Return [x, y] of the center of cell containing provided text 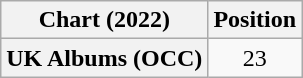
Position [255, 20]
Chart (2022) [104, 20]
UK Albums (OCC) [104, 58]
23 [255, 58]
